Pinpoint the cell where the given text exists, returning its (X, Y) midpoint coordinate. 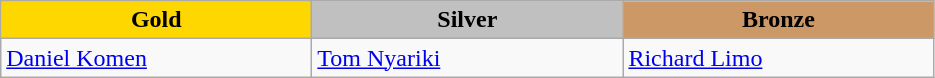
Bronze (778, 20)
Gold (156, 20)
Tom Nyariki (468, 58)
Daniel Komen (156, 58)
Richard Limo (778, 58)
Silver (468, 20)
